Return [X, Y] of the center of cell containing provided text 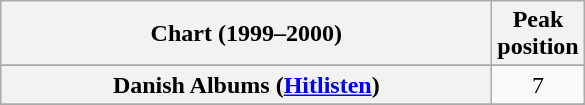
Chart (1999–2000) [246, 34]
Danish Albums (Hitlisten) [246, 85]
7 [538, 85]
Peakposition [538, 34]
